Find where the given text appears and provide that cell's center as [X, Y] coordinate. 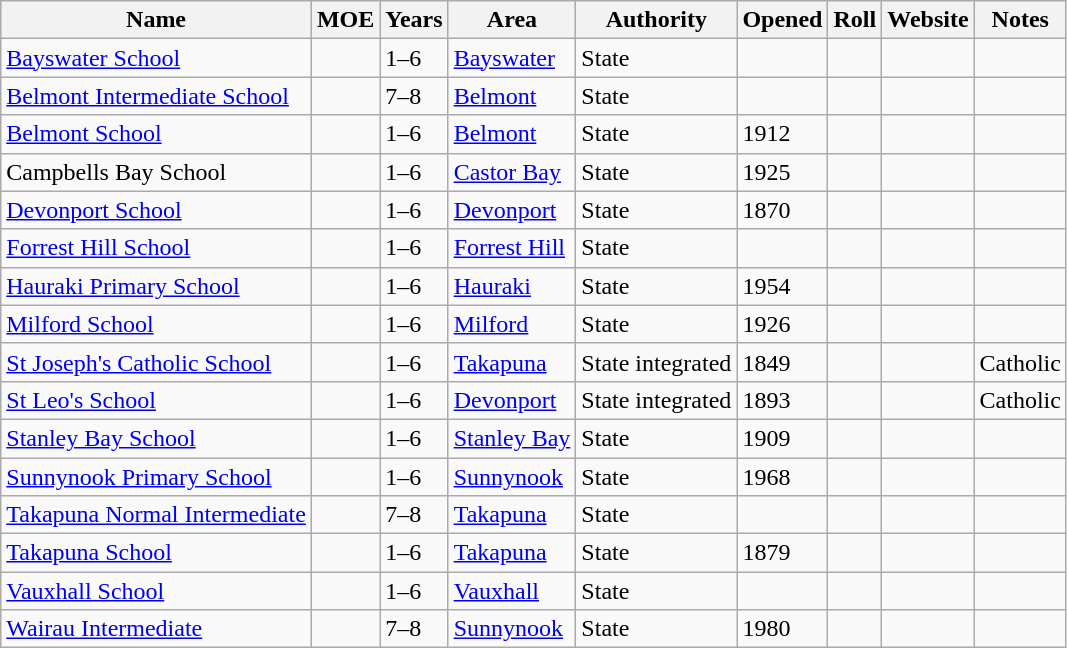
Area [512, 20]
Milford [512, 324]
1968 [782, 477]
Milford School [156, 324]
1925 [782, 172]
Authority [656, 20]
Vauxhall School [156, 591]
Bayswater School [156, 58]
1893 [782, 400]
Vauxhall [512, 591]
Belmont School [156, 134]
Name [156, 20]
Hauraki [512, 286]
Website [928, 20]
Devonport School [156, 210]
MOE [345, 20]
1954 [782, 286]
Sunnynook Primary School [156, 477]
Forrest Hill [512, 248]
Belmont Intermediate School [156, 96]
Bayswater [512, 58]
1849 [782, 362]
Years [414, 20]
Castor Bay [512, 172]
1879 [782, 553]
Hauraki Primary School [156, 286]
Stanley Bay [512, 438]
Forrest Hill School [156, 248]
Campbells Bay School [156, 172]
Opened [782, 20]
1870 [782, 210]
1909 [782, 438]
1926 [782, 324]
St Joseph's Catholic School [156, 362]
Roll [855, 20]
1912 [782, 134]
1980 [782, 629]
Takapuna Normal Intermediate [156, 515]
Notes [1020, 20]
Takapuna School [156, 553]
Stanley Bay School [156, 438]
Wairau Intermediate [156, 629]
St Leo's School [156, 400]
